From the cell containing the given text, extract its center point as (x, y) coordinate. 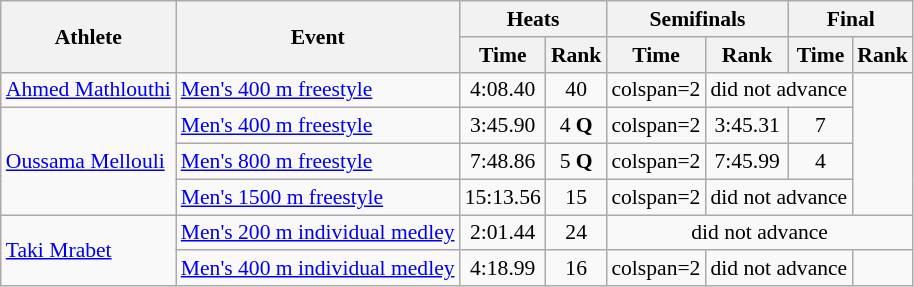
Men's 200 m individual medley (318, 233)
7:45.99 (746, 162)
Men's 800 m freestyle (318, 162)
7 (821, 126)
Event (318, 36)
Taki Mrabet (88, 250)
16 (576, 269)
5 Q (576, 162)
4 (821, 162)
Men's 1500 m freestyle (318, 197)
Athlete (88, 36)
15:13.56 (503, 197)
15 (576, 197)
Men's 400 m individual medley (318, 269)
Final (851, 19)
2:01.44 (503, 233)
40 (576, 90)
Oussama Mellouli (88, 162)
4:18.99 (503, 269)
Semifinals (697, 19)
7:48.86 (503, 162)
3:45.90 (503, 126)
24 (576, 233)
4:08.40 (503, 90)
Heats (534, 19)
Ahmed Mathlouthi (88, 90)
4 Q (576, 126)
3:45.31 (746, 126)
